Locate the cell with the specified text and output its [X, Y] center coordinate. 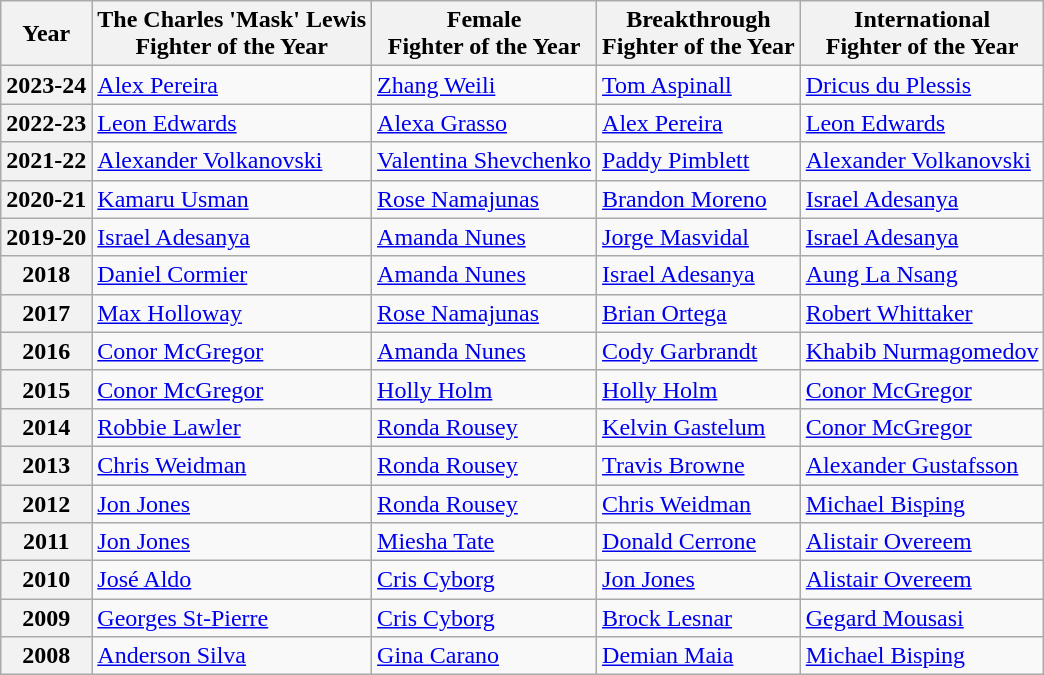
Jorge Masvidal [699, 237]
2014 [46, 427]
Tom Aspinall [699, 85]
Dricus du Plessis [922, 85]
Travis Browne [699, 465]
Khabib Nurmagomedov [922, 351]
Year [46, 34]
Cody Garbrandt [699, 351]
2011 [46, 542]
Kamaru Usman [232, 199]
2022-23 [46, 123]
2017 [46, 313]
2023-24 [46, 85]
Daniel Cormier [232, 275]
Gina Carano [484, 656]
Paddy Pimblett [699, 161]
Anderson Silva [232, 656]
Donald Cerrone [699, 542]
Max Holloway [232, 313]
Zhang Weili [484, 85]
Robert Whittaker [922, 313]
2021-22 [46, 161]
2018 [46, 275]
2009 [46, 618]
Gegard Mousasi [922, 618]
The Charles 'Mask' LewisFighter of the Year [232, 34]
Valentina Shevchenko [484, 161]
2012 [46, 503]
Brock Lesnar [699, 618]
FemaleFighter of the Year [484, 34]
2008 [46, 656]
2019-20 [46, 237]
Miesha Tate [484, 542]
InternationalFighter of the Year [922, 34]
BreakthroughFighter of the Year [699, 34]
2020-21 [46, 199]
Alexa Grasso [484, 123]
José Aldo [232, 580]
Alexander Gustafsson [922, 465]
Brian Ortega [699, 313]
Demian Maia [699, 656]
Brandon Moreno [699, 199]
Aung La Nsang [922, 275]
2013 [46, 465]
Robbie Lawler [232, 427]
2015 [46, 389]
Georges St-Pierre [232, 618]
2010 [46, 580]
2016 [46, 351]
Kelvin Gastelum [699, 427]
